Extract the (X, Y) coordinate from the center of the cell holding the provided text.  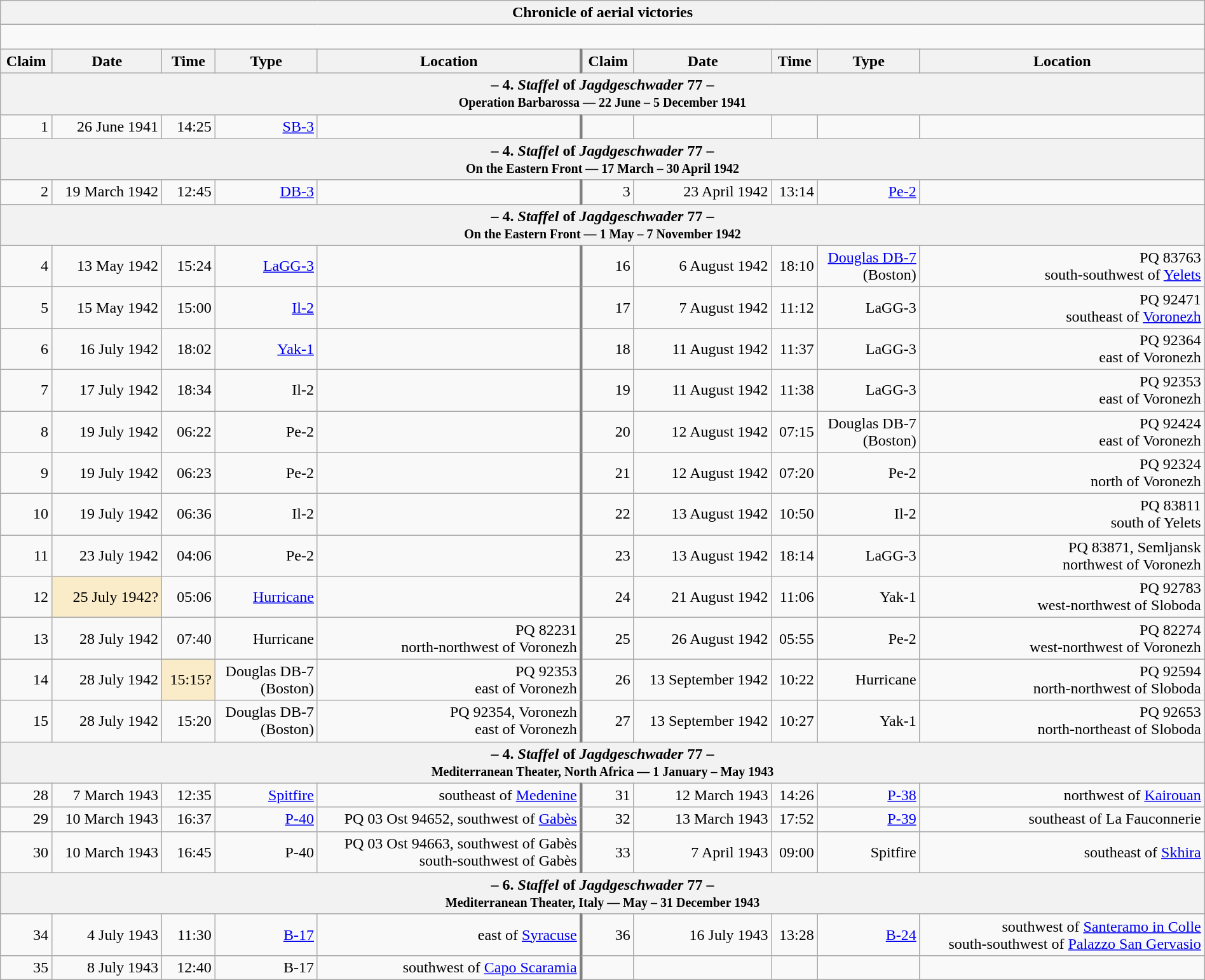
19 March 1942 (107, 192)
11:38 (794, 390)
9 (27, 473)
13:28 (794, 934)
8 (27, 431)
24 (608, 597)
PQ 92364 east of Voronezh (1062, 348)
31 (608, 795)
10:27 (794, 721)
12:45 (189, 192)
16 July 1943 (703, 934)
17 July 1942 (107, 390)
15:15? (189, 680)
28 (27, 795)
east of Syracuse (449, 934)
12 (27, 597)
22 (608, 515)
13 May 1942 (107, 266)
PQ 03 Ost 94652, southwest of Gabès (449, 819)
05:06 (189, 597)
13 March 1943 (703, 819)
southwest of Capo Scaramia (449, 967)
26 August 1942 (703, 638)
11:30 (189, 934)
06:23 (189, 473)
17 (608, 308)
northwest of Kairouan (1062, 795)
13:14 (794, 192)
– 6. Staffel of Jagdgeschwader 77 –Mediterranean Theater, Italy — May – 31 December 1943 (602, 894)
04:06 (189, 555)
05:55 (794, 638)
26 (608, 680)
20 (608, 431)
19 (608, 390)
35 (27, 967)
07:40 (189, 638)
15 May 1942 (107, 308)
B-24 (868, 934)
– 4. Staffel of Jagdgeschwader 77 –Mediterranean Theater, North Africa — 1 January – May 1943 (602, 763)
southeast of Skhira (1062, 852)
10 (27, 515)
18:34 (189, 390)
2 (27, 192)
25 July 1942? (107, 597)
7 March 1943 (107, 795)
10:50 (794, 515)
PQ 92594 north-northwest of Sloboda (1062, 680)
21 August 1942 (703, 597)
southeast of Medenine (449, 795)
PQ 92354, Voronezh east of Voronezh (449, 721)
16:37 (189, 819)
21 (608, 473)
12 March 1943 (703, 795)
36 (608, 934)
11:12 (794, 308)
18 (608, 348)
13 (27, 638)
06:36 (189, 515)
15:00 (189, 308)
4 July 1943 (107, 934)
15:20 (189, 721)
Chronicle of aerial victories (602, 13)
PQ 83763 south-southwest of Yelets (1062, 266)
30 (27, 852)
07:15 (794, 431)
14:26 (794, 795)
7 April 1943 (703, 852)
P-39 (868, 819)
11 (27, 555)
– 4. Staffel of Jagdgeschwader 77 –Operation Barbarossa — 22 June – 5 December 1941 (602, 94)
1 (27, 126)
16 July 1942 (107, 348)
15 (27, 721)
18:10 (794, 266)
– 4. Staffel of Jagdgeschwader 77 –On the Eastern Front — 1 May – 7 November 1942 (602, 225)
23 July 1942 (107, 555)
6 August 1942 (703, 266)
15:24 (189, 266)
PQ 92324 north of Voronezh (1062, 473)
06:22 (189, 431)
07:20 (794, 473)
3 (608, 192)
4 (27, 266)
32 (608, 819)
southwest of Santeramo in Colle south-southwest of Palazzo San Gervasio (1062, 934)
18:02 (189, 348)
PQ 92783 west-northwest of Sloboda (1062, 597)
8 July 1943 (107, 967)
PQ 82231 north-northwest of Voronezh (449, 638)
12:35 (189, 795)
SB-3 (266, 126)
7 (27, 390)
16:45 (189, 852)
PQ 03 Ost 94663, southwest of Gabès south-southwest of Gabès (449, 852)
PQ 92471 southeast of Voronezh (1062, 308)
11:06 (794, 597)
23 April 1942 (703, 192)
P-38 (868, 795)
33 (608, 852)
10:22 (794, 680)
34 (27, 934)
27 (608, 721)
14:25 (189, 126)
16 (608, 266)
PQ 82274 west-northwest of Voronezh (1062, 638)
6 (27, 348)
PQ 83811 south of Yelets (1062, 515)
18:14 (794, 555)
23 (608, 555)
PQ 92653 north-northeast of Sloboda (1062, 721)
PQ 92424 east of Voronezh (1062, 431)
14 (27, 680)
DB-3 (266, 192)
– 4. Staffel of Jagdgeschwader 77 –On the Eastern Front — 17 March – 30 April 1942 (602, 159)
5 (27, 308)
southeast of La Fauconnerie (1062, 819)
29 (27, 819)
11:37 (794, 348)
17:52 (794, 819)
12:40 (189, 967)
09:00 (794, 852)
25 (608, 638)
PQ 83871, Semljansk northwest of Voronezh (1062, 555)
26 June 1941 (107, 126)
7 August 1942 (703, 308)
